Detect which cell encompasses the target text, then output its [X, Y] center coordinate. 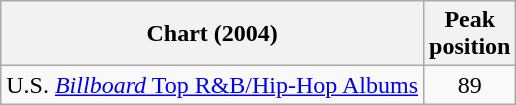
89 [470, 85]
Chart (2004) [212, 34]
Peakposition [470, 34]
U.S. Billboard Top R&B/Hip-Hop Albums [212, 85]
